Locate the cell with the specified text and output its (X, Y) center coordinate. 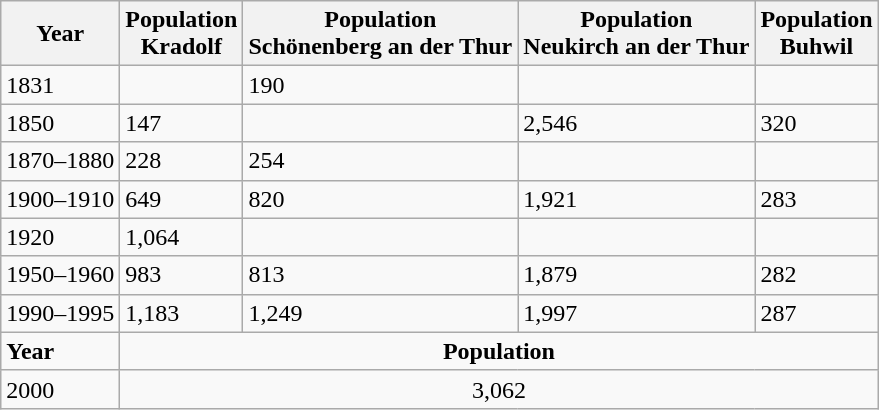
1,183 (182, 313)
1850 (60, 123)
3,062 (499, 389)
1900–1910 (60, 199)
1920 (60, 237)
983 (182, 275)
2,546 (636, 123)
Population Schönenberg an der Thur (380, 34)
147 (182, 123)
1,064 (182, 237)
282 (816, 275)
649 (182, 199)
1,879 (636, 275)
1,249 (380, 313)
287 (816, 313)
2000 (60, 389)
283 (816, 199)
190 (380, 85)
228 (182, 161)
Population Neukirch an der Thur (636, 34)
820 (380, 199)
1950–1960 (60, 275)
Population Buhwil (816, 34)
1990–1995 (60, 313)
1,997 (636, 313)
1,921 (636, 199)
Population Kradolf (182, 34)
1831 (60, 85)
813 (380, 275)
320 (816, 123)
254 (380, 161)
1870–1880 (60, 161)
Population (499, 351)
